Output the (x, y) coordinate of the center of the cell containing the given text.  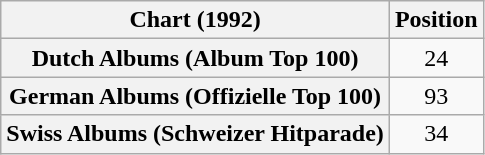
Swiss Albums (Schweizer Hitparade) (196, 134)
Chart (1992) (196, 20)
34 (436, 134)
Dutch Albums (Album Top 100) (196, 58)
Position (436, 20)
German Albums (Offizielle Top 100) (196, 96)
24 (436, 58)
93 (436, 96)
